Search for the cell housing the specified text and yield its (X, Y) center coordinate. 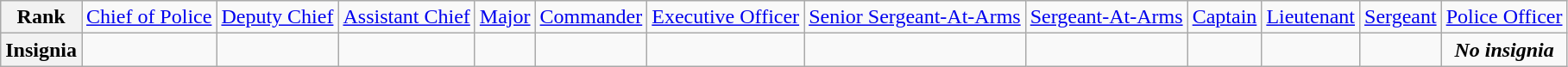
Rank (41, 17)
No insignia (1504, 50)
Executive Officer (726, 17)
Commander (591, 17)
Captain (1225, 17)
Insignia (41, 50)
Lieutenant (1311, 17)
Police Officer (1504, 17)
Chief of Police (149, 17)
Major (505, 17)
Deputy Chief (278, 17)
Sergeant (1401, 17)
Senior Sergeant-At-Arms (915, 17)
Assistant Chief (406, 17)
Sergeant-At-Arms (1106, 17)
